Return (X, Y) of the center of cell containing provided text 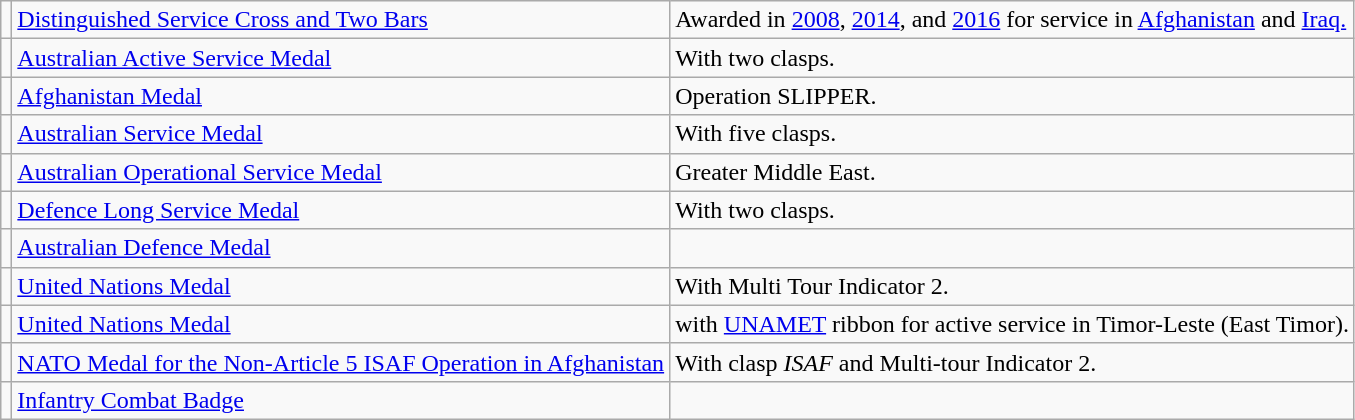
Awarded in 2008, 2014, and 2016 for service in Afghanistan and Iraq. (1012, 20)
With five clasps. (1012, 134)
Australian Defence Medal (341, 248)
Distinguished Service Cross and Two Bars (341, 20)
With Multi Tour Indicator 2. (1012, 286)
Australian Active Service Medal (341, 58)
NATO Medal for the Non-Article 5 ISAF Operation in Afghanistan (341, 362)
Australian Service Medal (341, 134)
Operation SLIPPER. (1012, 96)
Australian Operational Service Medal (341, 172)
Defence Long Service Medal (341, 210)
Infantry Combat Badge (341, 400)
Afghanistan Medal (341, 96)
Greater Middle East. (1012, 172)
with UNAMET ribbon for active service in Timor-Leste (East Timor). (1012, 324)
With clasp ISAF and Multi-tour Indicator 2. (1012, 362)
